Output the [x, y] coordinate of the center of the cell containing the given text.  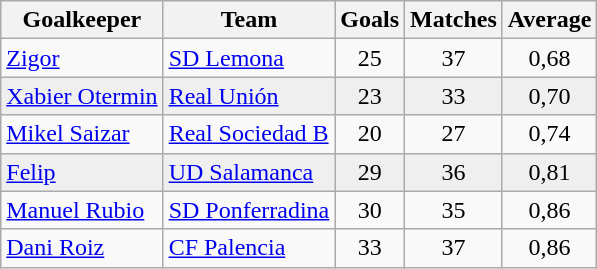
Average [550, 20]
0,70 [550, 96]
Team [249, 20]
30 [370, 210]
Manuel Rubio [82, 210]
27 [454, 134]
0,68 [550, 58]
Matches [454, 20]
35 [454, 210]
36 [454, 172]
SD Lemona [249, 58]
Xabier Otermin [82, 96]
Goalkeeper [82, 20]
Goals [370, 20]
Mikel Saizar [82, 134]
Zigor [82, 58]
0,81 [550, 172]
Dani Roiz [82, 248]
Felip [82, 172]
CF Palencia [249, 248]
25 [370, 58]
20 [370, 134]
Real Unión [249, 96]
UD Salamanca [249, 172]
0,74 [550, 134]
Real Sociedad B [249, 134]
23 [370, 96]
SD Ponferradina [249, 210]
29 [370, 172]
